From the cell containing the given text, extract its center point as [x, y] coordinate. 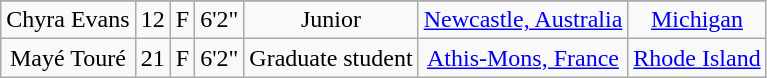
Athis-Mons, France [523, 58]
21 [152, 58]
Mayé Touré [68, 58]
12 [152, 20]
Michigan [697, 20]
Chyra Evans [68, 20]
Rhode Island [697, 58]
Newcastle, Australia [523, 20]
Junior [331, 20]
Graduate student [331, 58]
